Pinpoint the cell where the given text exists, returning its (x, y) midpoint coordinate. 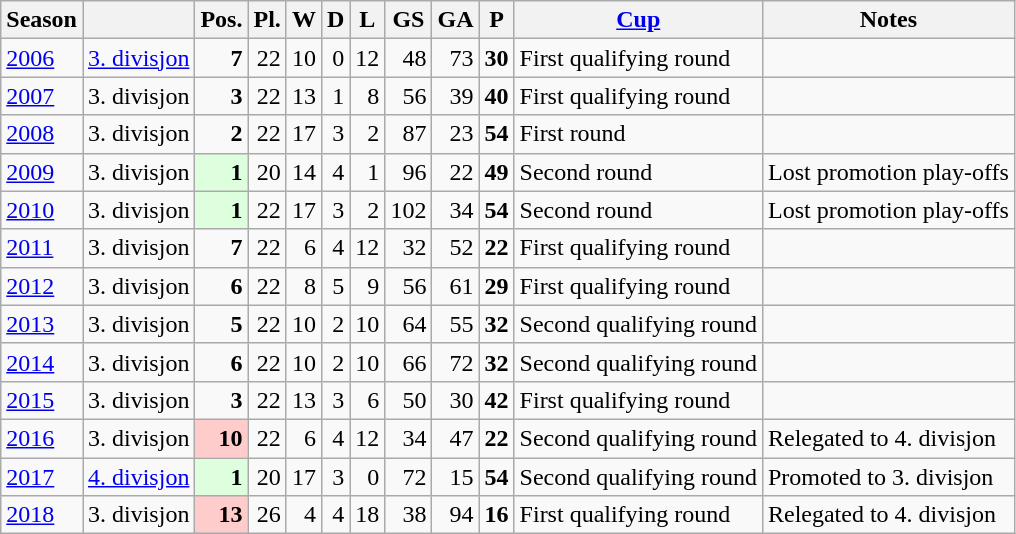
50 (408, 400)
4. divisjon (138, 477)
40 (496, 96)
48 (408, 58)
52 (456, 248)
2008 (42, 134)
47 (456, 438)
P (496, 20)
L (368, 20)
73 (456, 58)
First round (638, 134)
39 (456, 96)
15 (456, 477)
Cup (638, 20)
Promoted to 3. divisjon (888, 477)
38 (408, 515)
55 (456, 324)
2015 (42, 400)
96 (408, 172)
2017 (42, 477)
Season (42, 20)
2006 (42, 58)
14 (304, 172)
87 (408, 134)
61 (456, 286)
2012 (42, 286)
Pl. (267, 20)
2014 (42, 362)
GA (456, 20)
29 (496, 286)
Notes (888, 20)
49 (496, 172)
94 (456, 515)
2013 (42, 324)
GS (408, 20)
16 (496, 515)
26 (267, 515)
2011 (42, 248)
2018 (42, 515)
66 (408, 362)
Pos. (222, 20)
D (335, 20)
18 (368, 515)
64 (408, 324)
9 (368, 286)
2009 (42, 172)
W (304, 20)
2007 (42, 96)
2010 (42, 210)
2016 (42, 438)
102 (408, 210)
42 (496, 400)
23 (456, 134)
